For the text-containing cell, return its midpoint in [x, y] coordinate format. 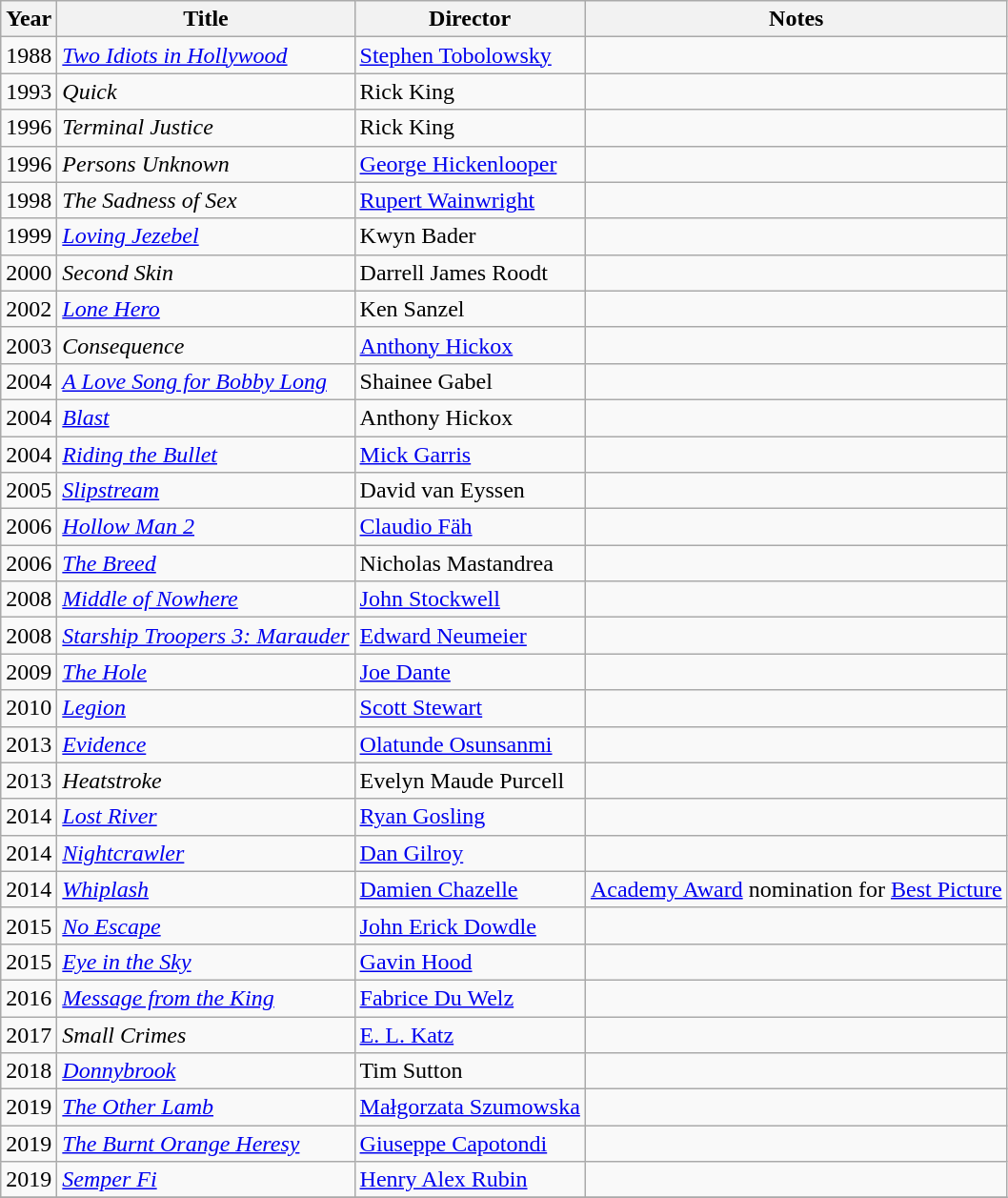
The Breed [206, 563]
Consequence [206, 345]
Title [206, 19]
Evelyn Maude Purcell [470, 781]
Persons Unknown [206, 164]
Slipstream [206, 491]
David van Eyssen [470, 491]
Blast [206, 417]
Nicholas Mastandrea [470, 563]
Małgorzata Szumowska [470, 1107]
Semper Fi [206, 1180]
Tim Sutton [470, 1071]
Message from the King [206, 998]
Two Idiots in Hollywood [206, 55]
Year [29, 19]
Ken Sanzel [470, 309]
Joe Dante [470, 672]
2002 [29, 309]
Notes [796, 19]
Whiplash [206, 889]
Stephen Tobolowsky [470, 55]
1999 [29, 236]
The Sadness of Sex [206, 200]
2016 [29, 998]
Rupert Wainwright [470, 200]
E. L. Katz [470, 1034]
Legion [206, 708]
Heatstroke [206, 781]
Dan Gilroy [470, 853]
No Escape [206, 925]
John Erick Dowdle [470, 925]
Edward Neumeier [470, 636]
Hollow Man 2 [206, 527]
Terminal Justice [206, 128]
Claudio Fäh [470, 527]
Director [470, 19]
Mick Garris [470, 455]
Lone Hero [206, 309]
2005 [29, 491]
Ryan Gosling [470, 817]
John Stockwell [470, 599]
Middle of Nowhere [206, 599]
The Hole [206, 672]
2003 [29, 345]
Quick [206, 91]
Damien Chazelle [470, 889]
Giuseppe Capotondi [470, 1144]
Nightcrawler [206, 853]
The Burnt Orange Heresy [206, 1144]
Eye in the Sky [206, 962]
Henry Alex Rubin [470, 1180]
Second Skin [206, 273]
Fabrice Du Welz [470, 998]
A Love Song for Bobby Long [206, 381]
Darrell James Roodt [470, 273]
2000 [29, 273]
Lost River [206, 817]
Starship Troopers 3: Marauder [206, 636]
Evidence [206, 744]
2018 [29, 1071]
George Hickenlooper [470, 164]
1993 [29, 91]
The Other Lamb [206, 1107]
1998 [29, 200]
Kwyn Bader [470, 236]
2009 [29, 672]
2017 [29, 1034]
Riding the Bullet [206, 455]
2010 [29, 708]
Small Crimes [206, 1034]
Scott Stewart [470, 708]
1988 [29, 55]
Gavin Hood [470, 962]
Loving Jezebel [206, 236]
Olatunde Osunsanmi [470, 744]
Shainee Gabel [470, 381]
Academy Award nomination for Best Picture [796, 889]
Donnybrook [206, 1071]
